From the cell containing the given text, extract its center point as (x, y) coordinate. 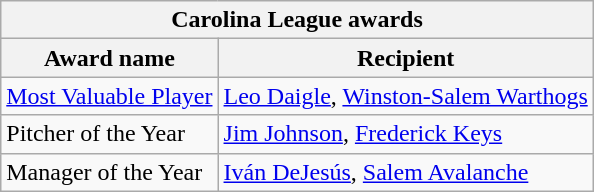
Award name (110, 58)
Jim Johnson, Frederick Keys (406, 134)
Recipient (406, 58)
Carolina League awards (297, 20)
Iván DeJesús, Salem Avalanche (406, 172)
Most Valuable Player (110, 96)
Manager of the Year (110, 172)
Leo Daigle, Winston-Salem Warthogs (406, 96)
Pitcher of the Year (110, 134)
